Locate the cell with the specified text and output its (X, Y) center coordinate. 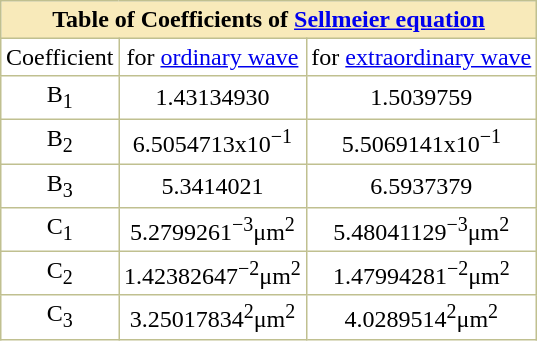
B3 (60, 186)
B2 (60, 142)
C2 (60, 273)
1.42382647−2μm2 (212, 273)
Table of Coefficients of Sellmeier equation (269, 20)
6.5054713x10−1 (212, 142)
6.5937379 (421, 186)
C1 (60, 229)
5.3414021 (212, 186)
B1 (60, 98)
5.2799261−3μm2 (212, 229)
4.02895142μm2 (421, 317)
5.5069141x10−1 (421, 142)
5.48041129−3μm2 (421, 229)
for ordinary wave (212, 57)
3.250178342μm2 (212, 317)
C3 (60, 317)
1.47994281−2μm2 (421, 273)
1.43134930 (212, 98)
Coefficient (60, 57)
1.5039759 (421, 98)
for extraordinary wave (421, 57)
